Provide the (X, Y) coordinate of the cell's center where the given text is located.  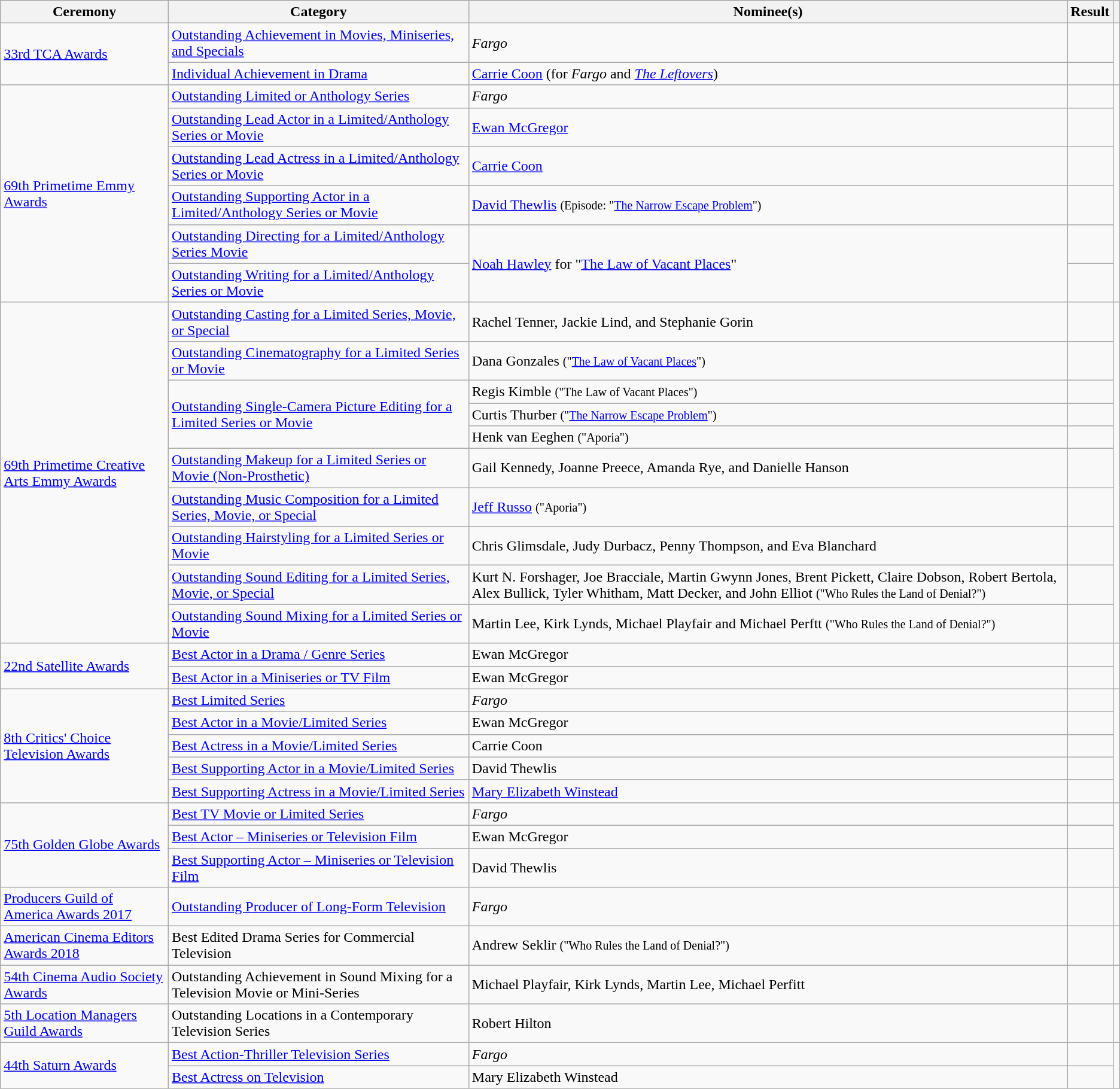
Best Supporting Actor in a Movie/Limited Series (319, 768)
Nominee(s) (768, 12)
Dana Gonzales ("The Law of Vacant Places") (768, 360)
American Cinema Editors Awards 2018 (85, 945)
David Thewlis (Episode: "The Narrow Escape Problem") (768, 205)
Outstanding Achievement in Sound Mixing for a Television Movie or Mini-Series (319, 985)
Gail Kennedy, Joanne Preece, Amanda Rye, and Danielle Hanson (768, 468)
Outstanding Cinematography for a Limited Series or Movie (319, 360)
44th Saturn Awards (85, 1066)
Outstanding Writing for a Limited/Anthology Series or Movie (319, 282)
33rd TCA Awards (85, 54)
Andrew Seklir ("Who Rules the Land of Denial?") (768, 945)
8th Critics' Choice Television Awards (85, 746)
Michael Playfair, Kirk Lynds, Martin Lee, Michael Perfitt (768, 985)
Result (1090, 12)
Chris Glimsdale, Judy Durbacz, Penny Thompson, and Eva Blanchard (768, 546)
Outstanding Casting for a Limited Series, Movie, or Special (319, 322)
Martin Lee, Kirk Lynds, Michael Playfair and Michael Perftt ("Who Rules the Land of Denial?") (768, 623)
69th Primetime Emmy Awards (85, 194)
Best Supporting Actress in a Movie/Limited Series (319, 791)
Best Supporting Actor – Miniseries or Television Film (319, 868)
Best Action-Thriller Television Series (319, 1054)
Outstanding Supporting Actor in a Limited/Anthology Series or Movie (319, 205)
Outstanding Hairstyling for a Limited Series or Movie (319, 546)
Best Actor in a Movie/Limited Series (319, 723)
69th Primetime Creative Arts Emmy Awards (85, 473)
Outstanding Single-Camera Picture Editing for a Limited Series or Movie (319, 414)
Outstanding Sound Editing for a Limited Series, Movie, or Special (319, 585)
Rachel Tenner, Jackie Lind, and Stephanie Gorin (768, 322)
Noah Hawley for "The Law of Vacant Places" (768, 263)
Outstanding Producer of Long-Form Television (319, 907)
22nd Satellite Awards (85, 666)
Outstanding Lead Actress in a Limited/Anthology Series or Movie (319, 166)
Regis Kimble ("The Law of Vacant Places") (768, 391)
Carrie Coon (for Fargo and The Leftovers) (768, 74)
Outstanding Sound Mixing for a Limited Series or Movie (319, 623)
Outstanding Makeup for a Limited Series or Movie (Non-Prosthetic) (319, 468)
Best TV Movie or Limited Series (319, 814)
5th Location Managers Guild Awards (85, 1023)
Producers Guild of America Awards 2017 (85, 907)
Outstanding Limited or Anthology Series (319, 96)
Outstanding Locations in a Contemporary Television Series (319, 1023)
Henk van Eeghen ("Aporia") (768, 437)
75th Golden Globe Awards (85, 845)
Best Actor – Miniseries or Television Film (319, 836)
Outstanding Music Composition for a Limited Series, Movie, or Special (319, 507)
Individual Achievement in Drama (319, 74)
Best Limited Series (319, 700)
Best Actor in a Drama / Genre Series (319, 655)
Category (319, 12)
Robert Hilton (768, 1023)
Outstanding Achievement in Movies, Miniseries, and Specials (319, 43)
Outstanding Lead Actor in a Limited/Anthology Series or Movie (319, 127)
Best Actress in a Movie/Limited Series (319, 746)
Jeff Russo ("Aporia") (768, 507)
Ceremony (85, 12)
Curtis Thurber ("The Narrow Escape Problem") (768, 415)
Best Actor in a Miniseries or TV Film (319, 677)
Best Actress on Television (319, 1077)
Outstanding Directing for a Limited/Anthology Series Movie (319, 244)
54th Cinema Audio Society Awards (85, 985)
Best Edited Drama Series for Commercial Television (319, 945)
